Extract the (X, Y) coordinate from the center of the cell holding the provided text.  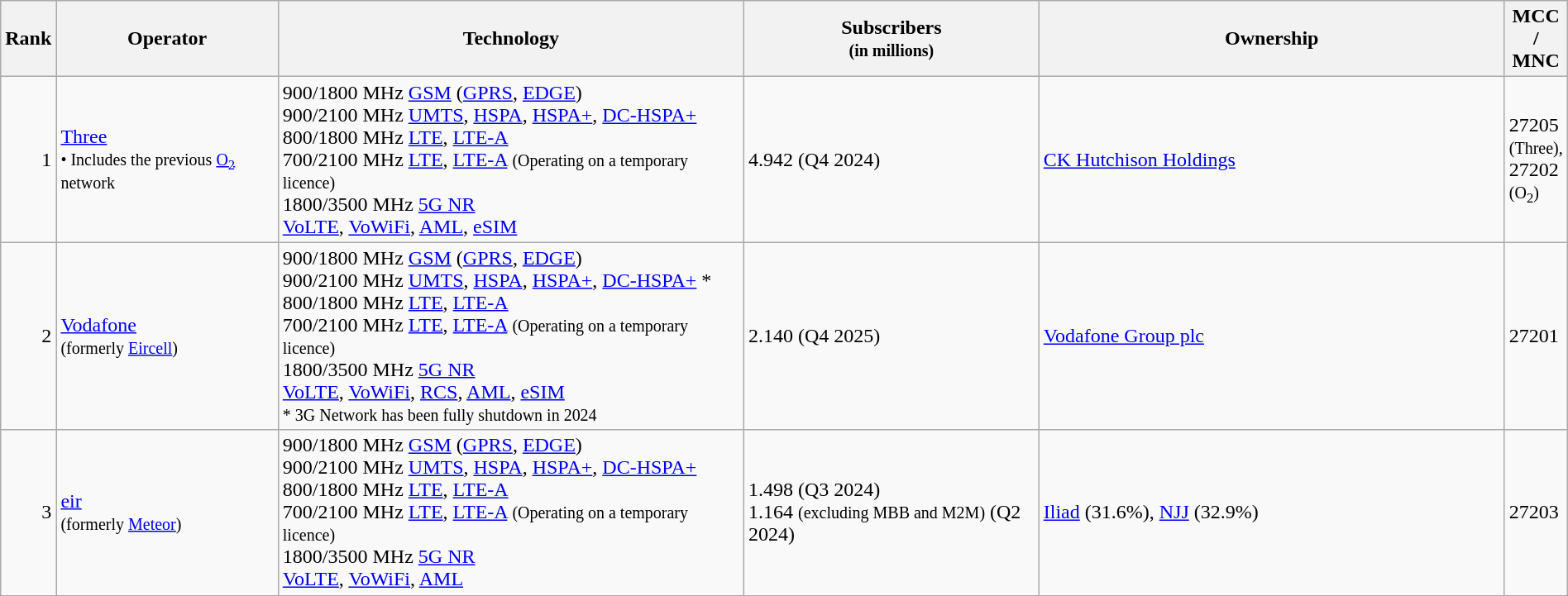
27203 (1536, 513)
Three• Includes the previous O2 network (167, 160)
Rank (28, 39)
1 (28, 160)
Subscribers(in millions) (892, 39)
Operator (167, 39)
4.942 (Q4 2024) (892, 160)
Iliad (31.6%), NJJ (32.9%) (1272, 513)
27201 (1536, 336)
Vodafone(formerly Eircell) (167, 336)
MCC / MNC (1536, 39)
Vodafone Group plc (1272, 336)
1.498 (Q3 2024)1.164 (excluding MBB and M2M) (Q2 2024) (892, 513)
27205 (Three), 27202 (O2) (1536, 160)
eir(formerly Meteor) (167, 513)
2.140 (Q4 2025) (892, 336)
2 (28, 336)
CK Hutchison Holdings (1272, 160)
Technology (511, 39)
Ownership (1272, 39)
3 (28, 513)
